Extract the [X, Y] coordinate from the center of the cell holding the provided text.  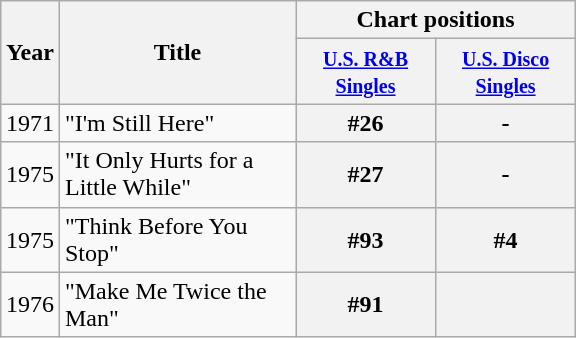
"Make Me Twice the Man" [177, 304]
Title [177, 52]
"It Only Hurts for a Little While" [177, 174]
Year [30, 52]
1971 [30, 123]
"Think Before You Stop" [177, 240]
1976 [30, 304]
#91 [366, 304]
U.S. Disco Singles [506, 72]
"I'm Still Here" [177, 123]
#27 [366, 174]
#93 [366, 240]
#4 [506, 240]
Chart positions [436, 20]
#26 [366, 123]
U.S. R&B Singles [366, 72]
